Locate the cell with the specified text and output its [x, y] center coordinate. 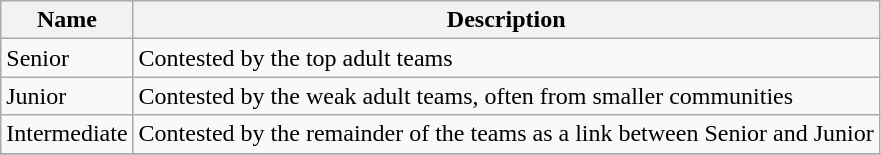
Name [67, 20]
Contested by the top adult teams [506, 58]
Contested by the weak adult teams, often from smaller communities [506, 96]
Senior [67, 58]
Description [506, 20]
Junior [67, 96]
Intermediate [67, 134]
Contested by the remainder of the teams as a link between Senior and Junior [506, 134]
